Provide the [x, y] coordinate of the cell's center where the given text is located.  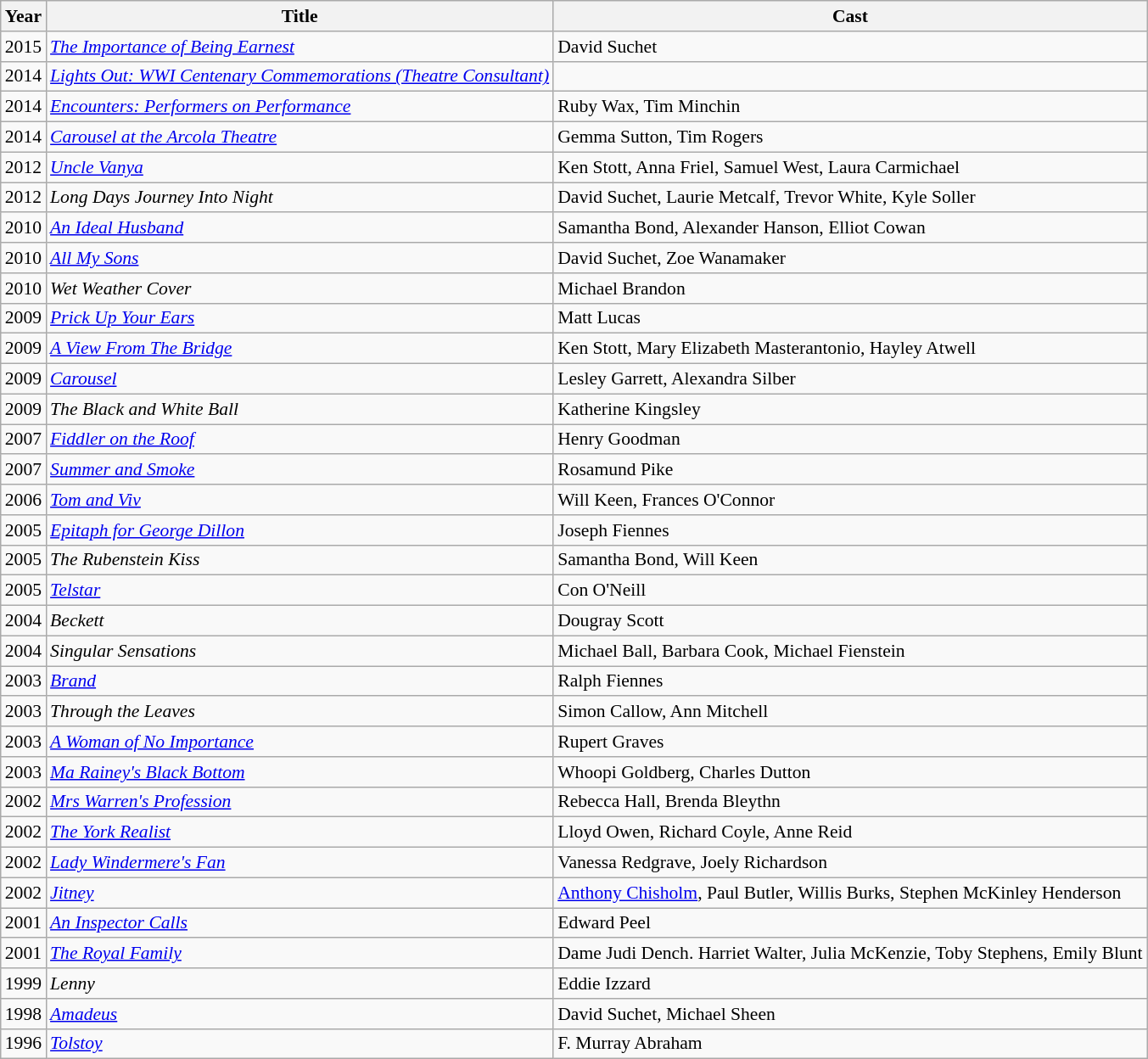
A Woman of No Importance [300, 742]
Lady Windermere's Fan [300, 863]
David Suchet [850, 47]
Joseph Fiennes [850, 530]
Simon Callow, Ann Mitchell [850, 712]
Encounters: Performers on Performance [300, 107]
Carousel [300, 379]
The Royal Family [300, 954]
A View From The Bridge [300, 349]
Summer and Smoke [300, 470]
1998 [24, 1014]
The Rubenstein Kiss [300, 560]
Ken Stott, Anna Friel, Samuel West, Laura Carmichael [850, 167]
Rupert Graves [850, 742]
Michael Ball, Barbara Cook, Michael Fienstein [850, 651]
Rebecca Hall, Brenda Bleythn [850, 802]
Anthony Chisholm, Paul Butler, Willis Burks, Stephen McKinley Henderson [850, 893]
Through the Leaves [300, 712]
Ralph Fiennes [850, 681]
Brand [300, 681]
Samantha Bond, Will Keen [850, 560]
Edward Peel [850, 923]
Samantha Bond, Alexander Hanson, Elliot Cowan [850, 228]
F. Murray Abraham [850, 1044]
Lesley Garrett, Alexandra Silber [850, 379]
Telstar [300, 591]
David Suchet, Michael Sheen [850, 1014]
Henry Goodman [850, 440]
Prick Up Your Ears [300, 318]
David Suchet, Zoe Wanamaker [850, 258]
Year [24, 16]
All My Sons [300, 258]
1999 [24, 983]
Uncle Vanya [300, 167]
Beckett [300, 621]
Michael Brandon [850, 289]
Matt Lucas [850, 318]
Amadeus [300, 1014]
Katherine Kingsley [850, 409]
David Suchet, Laurie Metcalf, Trevor White, Kyle Soller [850, 198]
Tom and Viv [300, 500]
The Black and White Ball [300, 409]
Eddie Izzard [850, 983]
Rosamund Pike [850, 470]
Lights Out: WWI Centenary Commemorations (Theatre Consultant) [300, 76]
Dame Judi Dench. Harriet Walter, Julia McKenzie, Toby Stephens, Emily Blunt [850, 954]
Cast [850, 16]
Ma Rainey's Black Bottom [300, 772]
Tolstoy [300, 1044]
Ruby Wax, Tim Minchin [850, 107]
2006 [24, 500]
Vanessa Redgrave, Joely Richardson [850, 863]
Carousel at the Arcola Theatre [300, 137]
Jitney [300, 893]
Fiddler on the Roof [300, 440]
Mrs Warren's Profession [300, 802]
Long Days Journey Into Night [300, 198]
Title [300, 16]
Will Keen, Frances O'Connor [850, 500]
Dougray Scott [850, 621]
Whoopi Goldberg, Charles Dutton [850, 772]
The Importance of Being Earnest [300, 47]
Singular Sensations [300, 651]
An Inspector Calls [300, 923]
Lloyd Owen, Richard Coyle, Anne Reid [850, 832]
Gemma Sutton, Tim Rogers [850, 137]
Wet Weather Cover [300, 289]
Con O'Neill [850, 591]
1996 [24, 1044]
An Ideal Husband [300, 228]
Lenny [300, 983]
Epitaph for George Dillon [300, 530]
Ken Stott, Mary Elizabeth Masterantonio, Hayley Atwell [850, 349]
The York Realist [300, 832]
2015 [24, 47]
